Find where the given text appears and provide that cell's center as [x, y] coordinate. 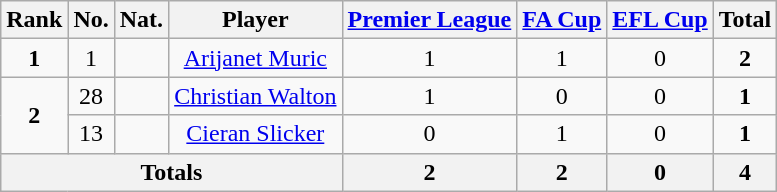
EFL Cup [660, 20]
Rank [34, 20]
FA Cup [562, 20]
Totals [172, 172]
Premier League [430, 20]
13 [91, 134]
Total [745, 20]
Player [256, 20]
Christian Walton [256, 96]
Cieran Slicker [256, 134]
Nat. [141, 20]
Arijanet Muric [256, 58]
4 [745, 172]
28 [91, 96]
No. [91, 20]
